Scan for the cell matching the given text and deliver its (X, Y) coordinate at center. 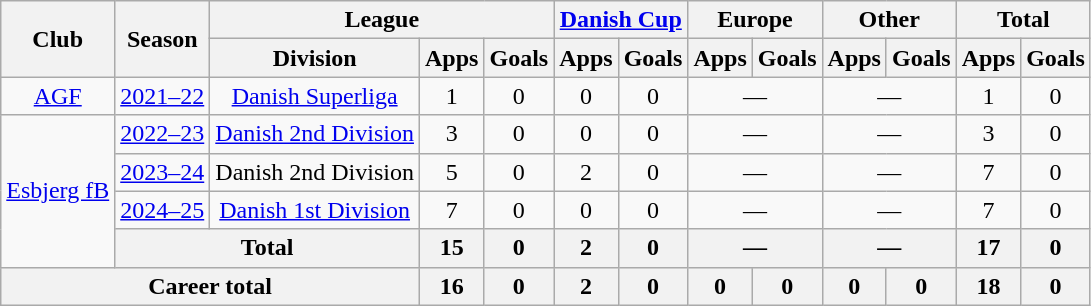
2021–22 (162, 96)
18 (988, 286)
Europe (755, 20)
2024–25 (162, 210)
Danish 1st Division (315, 210)
AGF (58, 96)
Danish Cup (621, 20)
Career total (210, 286)
16 (452, 286)
5 (452, 172)
Division (315, 58)
Other (889, 20)
17 (988, 248)
15 (452, 248)
League (382, 20)
2022–23 (162, 134)
Club (58, 39)
2023–24 (162, 172)
Esbjerg fB (58, 191)
Season (162, 39)
Danish Superliga (315, 96)
